From the cell containing the given text, extract its center point as (X, Y) coordinate. 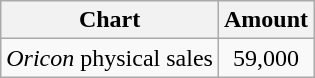
59,000 (266, 58)
Chart (110, 20)
Oricon physical sales (110, 58)
Amount (266, 20)
